Return (X, Y) of the center of cell containing provided text 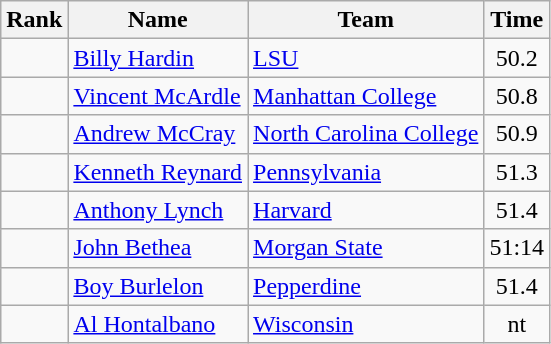
Kenneth Reynard (158, 172)
Andrew McCray (158, 134)
Pennsylvania (366, 172)
Team (366, 20)
Boy Burlelon (158, 286)
Morgan State (366, 248)
Pepperdine (366, 286)
North Carolina College (366, 134)
Al Hontalbano (158, 324)
LSU (366, 58)
51:14 (517, 248)
nt (517, 324)
Anthony Lynch (158, 210)
50.9 (517, 134)
Rank (34, 20)
Billy Hardin (158, 58)
Harvard (366, 210)
John Bethea (158, 248)
50.2 (517, 58)
Time (517, 20)
Wisconsin (366, 324)
50.8 (517, 96)
51.3 (517, 172)
Name (158, 20)
Manhattan College (366, 96)
Vincent McArdle (158, 96)
